Identify which cell holds the provided text, then report its (X, Y) central coordinate. 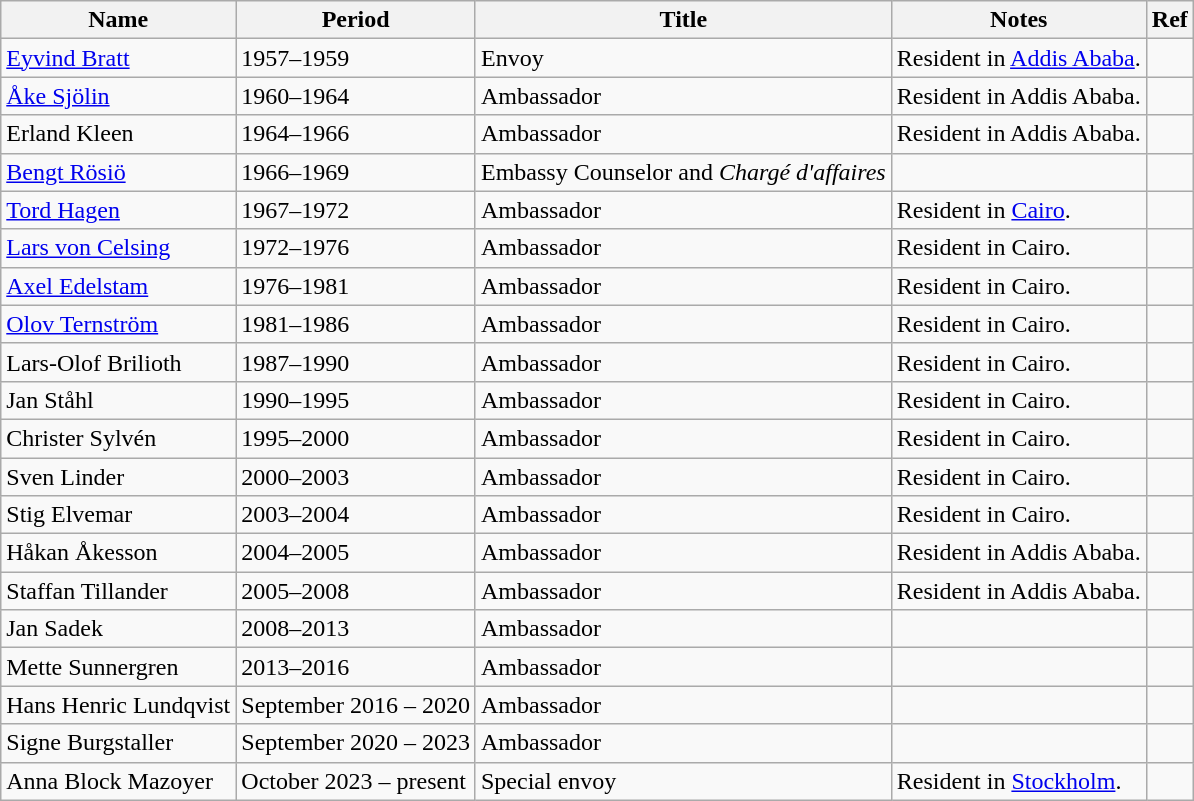
2003–2004 (356, 515)
Signe Burgstaller (118, 743)
Staffan Tillander (118, 591)
Hans Henric Lundqvist (118, 705)
Mette Sunnergren (118, 667)
Lars von Celsing (118, 248)
Period (356, 20)
Sven Linder (118, 477)
2005–2008 (356, 591)
Håkan Åkesson (118, 553)
2000–2003 (356, 477)
October 2023 – present (356, 781)
Title (683, 20)
Erland Kleen (118, 134)
Tord Hagen (118, 210)
1976–1981 (356, 286)
Resident in Stockholm. (1018, 781)
Axel Edelstam (118, 286)
Jan Ståhl (118, 400)
Notes (1018, 20)
1957–1959 (356, 58)
Eyvind Bratt (118, 58)
1964–1966 (356, 134)
1981–1986 (356, 324)
Olov Ternström (118, 324)
2008–2013 (356, 629)
Envoy (683, 58)
1995–2000 (356, 438)
Name (118, 20)
Jan Sadek (118, 629)
September 2016 – 2020 (356, 705)
1960–1964 (356, 96)
2004–2005 (356, 553)
Embassy Counselor and Chargé d'affaires (683, 172)
1966–1969 (356, 172)
Ref (1170, 20)
1987–1990 (356, 362)
Christer Sylvén (118, 438)
September 2020 – 2023 (356, 743)
Anna Block Mazoyer (118, 781)
Stig Elvemar (118, 515)
Lars-Olof Brilioth (118, 362)
1990–1995 (356, 400)
1967–1972 (356, 210)
Åke Sjölin (118, 96)
Special envoy (683, 781)
2013–2016 (356, 667)
1972–1976 (356, 248)
Bengt Rösiö (118, 172)
